Determine the [X, Y] coordinate at the center of the cell enclosing the given text.  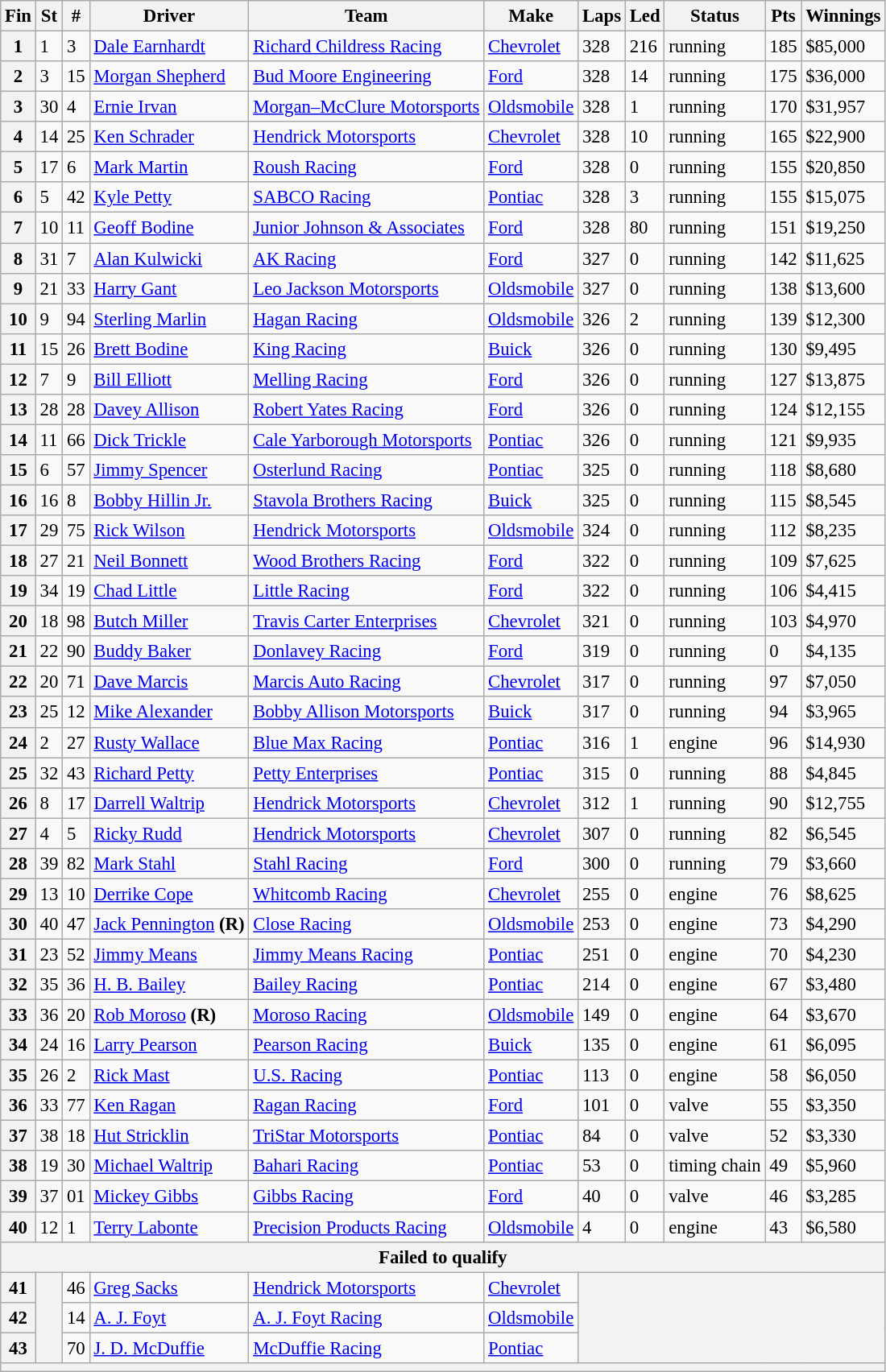
$9,495 [843, 349]
121 [783, 440]
A. J. Foyt Racing [366, 1317]
$8,625 [843, 894]
Richard Petty [169, 773]
Ken Ragan [169, 1105]
58 [783, 1076]
88 [783, 773]
Gibbs Racing [366, 1196]
103 [783, 622]
Travis Carter Enterprises [366, 622]
41 [19, 1287]
Kyle Petty [169, 197]
Marcis Auto Racing [366, 682]
135 [602, 1045]
Hut Stricklin [169, 1136]
Moroso Racing [366, 1015]
Ricky Rudd [169, 833]
96 [783, 742]
Larry Pearson [169, 1045]
Jimmy Spencer [169, 470]
$3,285 [843, 1196]
73 [783, 924]
106 [783, 591]
Michael Waltrip [169, 1167]
A. J. Foyt [169, 1317]
77 [76, 1105]
Pearson Racing [366, 1045]
$13,875 [843, 379]
Donlavey Racing [366, 651]
47 [76, 924]
$7,625 [843, 561]
61 [783, 1045]
79 [783, 864]
127 [783, 379]
Osterlund Racing [366, 470]
64 [783, 1015]
AK Racing [366, 258]
Mike Alexander [169, 713]
300 [602, 864]
Team [366, 16]
Robert Yates Racing [366, 410]
Chad Little [169, 591]
Ragan Racing [366, 1105]
115 [783, 500]
Morgan Shepherd [169, 76]
$4,135 [843, 651]
H. B. Bailey [169, 985]
Morgan–McClure Motorsports [366, 107]
$9,935 [843, 440]
165 [783, 137]
253 [602, 924]
$7,050 [843, 682]
Cale Yarborough Motorsports [366, 440]
$4,290 [843, 924]
Derrike Cope [169, 894]
McDuffie Racing [366, 1348]
$8,235 [843, 531]
Brett Bodine [169, 349]
Neil Bonnett [169, 561]
timing chain [715, 1167]
# [76, 16]
$3,330 [843, 1136]
$3,670 [843, 1015]
$36,000 [843, 76]
Hagan Racing [366, 319]
76 [783, 894]
Bobby Hillin Jr. [169, 500]
Ernie Irvan [169, 107]
King Racing [366, 349]
Rob Moroso (R) [169, 1015]
175 [783, 76]
316 [602, 742]
321 [602, 622]
Rick Wilson [169, 531]
Driver [169, 16]
Mark Stahl [169, 864]
Harry Gant [169, 288]
$12,755 [843, 803]
$20,850 [843, 167]
49 [783, 1167]
Ken Schrader [169, 137]
$3,350 [843, 1105]
$85,000 [843, 47]
216 [644, 47]
124 [783, 410]
Close Racing [366, 924]
Terry Labonte [169, 1227]
255 [602, 894]
315 [602, 773]
113 [602, 1076]
98 [76, 622]
Alan Kulwicki [169, 258]
$31,957 [843, 107]
214 [602, 985]
57 [76, 470]
$4,845 [843, 773]
84 [602, 1136]
$14,930 [843, 742]
251 [602, 954]
Stahl Racing [366, 864]
$22,900 [843, 137]
Wood Brothers Racing [366, 561]
J. D. McDuffie [169, 1348]
Sterling Marlin [169, 319]
97 [783, 682]
138 [783, 288]
Dick Trickle [169, 440]
Little Racing [366, 591]
Rick Mast [169, 1076]
Laps [602, 16]
66 [76, 440]
53 [602, 1167]
67 [783, 985]
Greg Sacks [169, 1287]
75 [76, 531]
Melling Racing [366, 379]
Junior Johnson & Associates [366, 228]
$4,415 [843, 591]
$6,580 [843, 1227]
307 [602, 833]
142 [783, 258]
U.S. Racing [366, 1076]
$4,230 [843, 954]
TriStar Motorsports [366, 1136]
$6,050 [843, 1076]
324 [602, 531]
149 [602, 1015]
St [48, 16]
Bahari Racing [366, 1167]
$12,300 [843, 319]
139 [783, 319]
170 [783, 107]
$15,075 [843, 197]
185 [783, 47]
55 [783, 1105]
112 [783, 531]
$12,155 [843, 410]
Failed to qualify [443, 1257]
151 [783, 228]
109 [783, 561]
SABCO Racing [366, 197]
Geoff Bodine [169, 228]
Richard Childress Racing [366, 47]
$4,970 [843, 622]
Bill Elliott [169, 379]
Petty Enterprises [366, 773]
Roush Racing [366, 167]
312 [602, 803]
$8,680 [843, 470]
Make [532, 16]
71 [76, 682]
Stavola Brothers Racing [366, 500]
Status [715, 16]
$3,965 [843, 713]
$3,660 [843, 864]
Fin [19, 16]
Whitcomb Racing [366, 894]
Jack Pennington (R) [169, 924]
$3,480 [843, 985]
Mickey Gibbs [169, 1196]
Bobby Allison Motorsports [366, 713]
Mark Martin [169, 167]
Darrell Waltrip [169, 803]
Rusty Wallace [169, 742]
Dale Earnhardt [169, 47]
Bailey Racing [366, 985]
$6,095 [843, 1045]
Winnings [843, 16]
$8,545 [843, 500]
Butch Miller [169, 622]
Davey Allison [169, 410]
Jimmy Means [169, 954]
Pts [783, 16]
$19,250 [843, 228]
Dave Marcis [169, 682]
Buddy Baker [169, 651]
80 [644, 228]
101 [602, 1105]
$6,545 [843, 833]
01 [76, 1196]
Precision Products Racing [366, 1227]
$5,960 [843, 1167]
Blue Max Racing [366, 742]
$13,600 [843, 288]
Jimmy Means Racing [366, 954]
$11,625 [843, 258]
319 [602, 651]
Leo Jackson Motorsports [366, 288]
130 [783, 349]
118 [783, 470]
Led [644, 16]
Bud Moore Engineering [366, 76]
